Return [X, Y] of the center of cell containing provided text 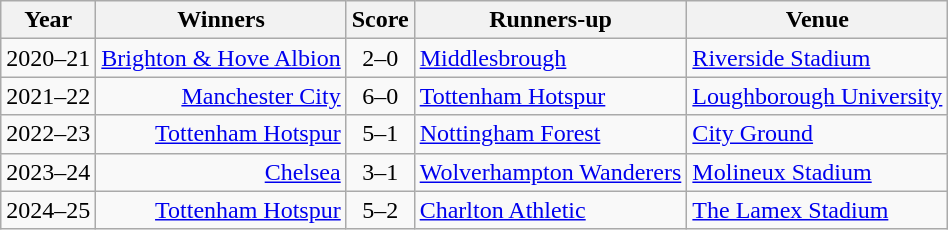
2023–24 [48, 172]
Brighton & Hove Albion [221, 58]
6–0 [380, 96]
Runners-up [550, 20]
Venue [818, 20]
Loughborough University [818, 96]
2022–23 [48, 134]
2020–21 [48, 58]
Riverside Stadium [818, 58]
Manchester City [221, 96]
City Ground [818, 134]
Middlesbrough [550, 58]
Year [48, 20]
Score [380, 20]
2024–25 [48, 210]
Chelsea [221, 172]
Molineux Stadium [818, 172]
Charlton Athletic [550, 210]
The Lamex Stadium [818, 210]
3–1 [380, 172]
5–1 [380, 134]
Winners [221, 20]
5–2 [380, 210]
2–0 [380, 58]
Wolverhampton Wanderers [550, 172]
2021–22 [48, 96]
Nottingham Forest [550, 134]
